Find where the given text appears and provide that cell's center as (X, Y) coordinate. 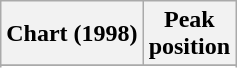
Chart (1998) (72, 34)
Peakposition (189, 34)
